Find where the given text appears and provide that cell's center as (X, Y) coordinate. 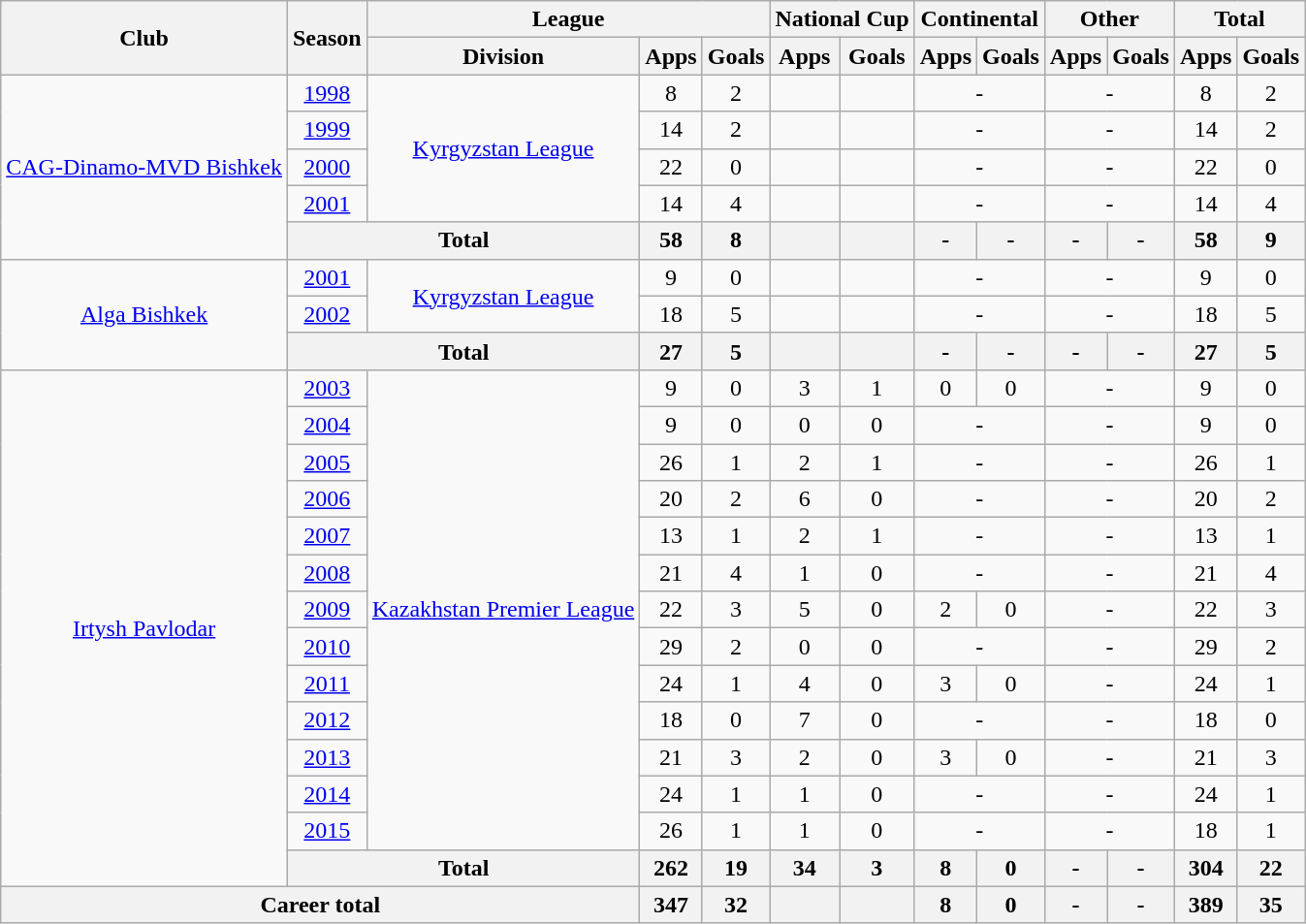
2010 (327, 647)
2002 (327, 314)
2011 (327, 684)
1998 (327, 93)
Irtysh Pavlodar (144, 628)
2003 (327, 388)
Kazakhstan Premier League (503, 609)
389 (1205, 905)
2015 (327, 831)
2014 (327, 794)
2008 (327, 573)
7 (805, 720)
2009 (327, 610)
2006 (327, 499)
1999 (327, 130)
2013 (327, 757)
Club (144, 38)
2005 (327, 462)
League (568, 19)
Other (1109, 19)
19 (736, 868)
262 (671, 868)
304 (1205, 868)
Division (503, 56)
35 (1271, 905)
2012 (327, 720)
Career total (320, 905)
6 (805, 499)
34 (805, 868)
2004 (327, 425)
347 (671, 905)
2007 (327, 536)
CAG-Dinamo-MVD Bishkek (144, 167)
Continental (979, 19)
32 (736, 905)
Alga Bishkek (144, 314)
National Cup (842, 19)
2000 (327, 167)
Season (327, 38)
